Determine the [x, y] coordinate at the center of the cell enclosing the given text.  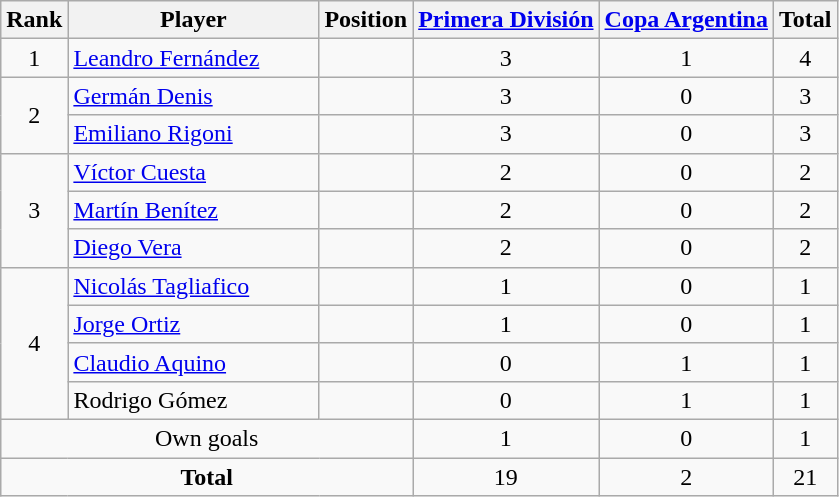
19 [506, 477]
Leandro Fernández [194, 58]
Germán Denis [194, 96]
Copa Argentina [686, 20]
Martín Benítez [194, 210]
Diego Vera [194, 248]
Primera División [506, 20]
Player [194, 20]
Nicolás Tagliafico [194, 286]
Position [366, 20]
Emiliano Rigoni [194, 134]
Claudio Aquino [194, 362]
21 [805, 477]
Own goals [207, 438]
Víctor Cuesta [194, 172]
Jorge Ortiz [194, 324]
Rank [34, 20]
Rodrigo Gómez [194, 400]
